Scan for the cell matching the given text and deliver its (X, Y) coordinate at center. 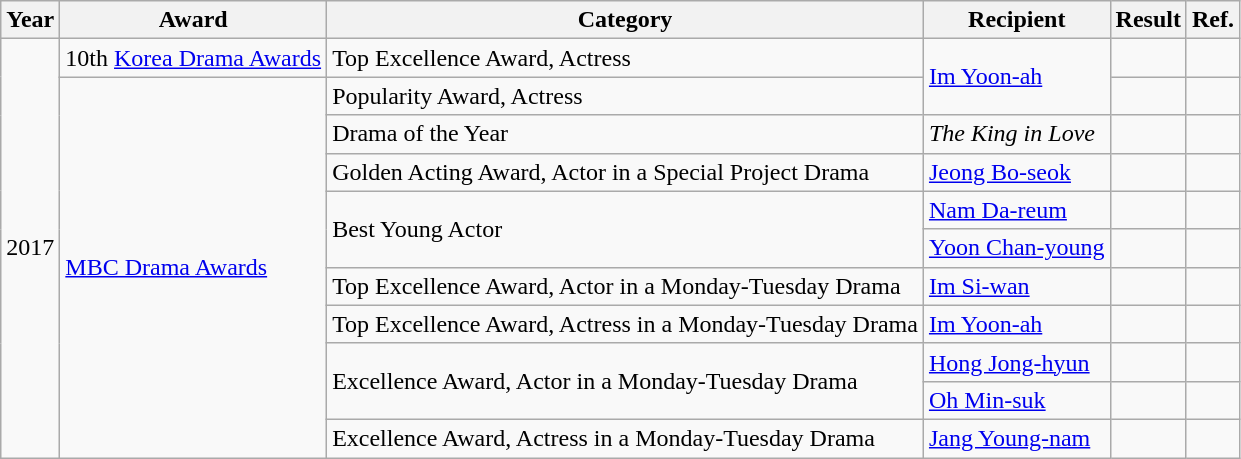
Best Young Actor (626, 229)
Jeong Bo-seok (1016, 172)
The King in Love (1016, 134)
Golden Acting Award, Actor in a Special Project Drama (626, 172)
Nam Da-reum (1016, 210)
Drama of the Year (626, 134)
Result (1148, 20)
Excellence Award, Actress in a Monday-Tuesday Drama (626, 438)
Im Si-wan (1016, 286)
Ref. (1212, 20)
MBC Drama Awards (194, 268)
Oh Min-suk (1016, 400)
Top Excellence Award, Actress in a Monday-Tuesday Drama (626, 324)
Excellence Award, Actor in a Monday-Tuesday Drama (626, 381)
Hong Jong-hyun (1016, 362)
10th Korea Drama Awards (194, 58)
Award (194, 20)
Top Excellence Award, Actress (626, 58)
Jang Young-nam (1016, 438)
2017 (30, 248)
Recipient (1016, 20)
Top Excellence Award, Actor in a Monday-Tuesday Drama (626, 286)
Year (30, 20)
Popularity Award, Actress (626, 96)
Category (626, 20)
Yoon Chan-young (1016, 248)
